Search for the cell housing the specified text and yield its [x, y] center coordinate. 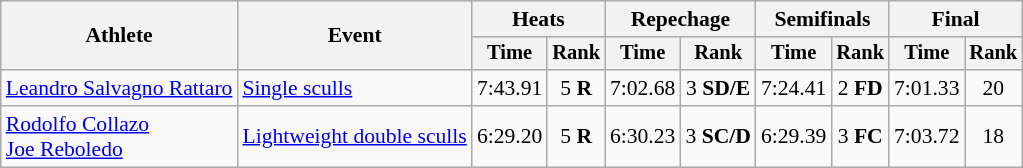
20 [993, 88]
3 FC [860, 136]
Leandro Salvagno Rattaro [120, 88]
Semifinals [822, 19]
Athlete [120, 36]
6:29.20 [510, 136]
7:02.68 [642, 88]
Lightweight double sculls [354, 136]
6:29.39 [794, 136]
Rodolfo CollazoJoe Reboledo [120, 136]
3 SC/D [718, 136]
Final [956, 19]
6:30.23 [642, 136]
Heats [538, 19]
3 SD/E [718, 88]
7:24.41 [794, 88]
7:01.33 [926, 88]
Event [354, 36]
7:43.91 [510, 88]
Single sculls [354, 88]
18 [993, 136]
7:03.72 [926, 136]
2 FD [860, 88]
Repechage [680, 19]
